Locate the cell with the specified text and output its (X, Y) center coordinate. 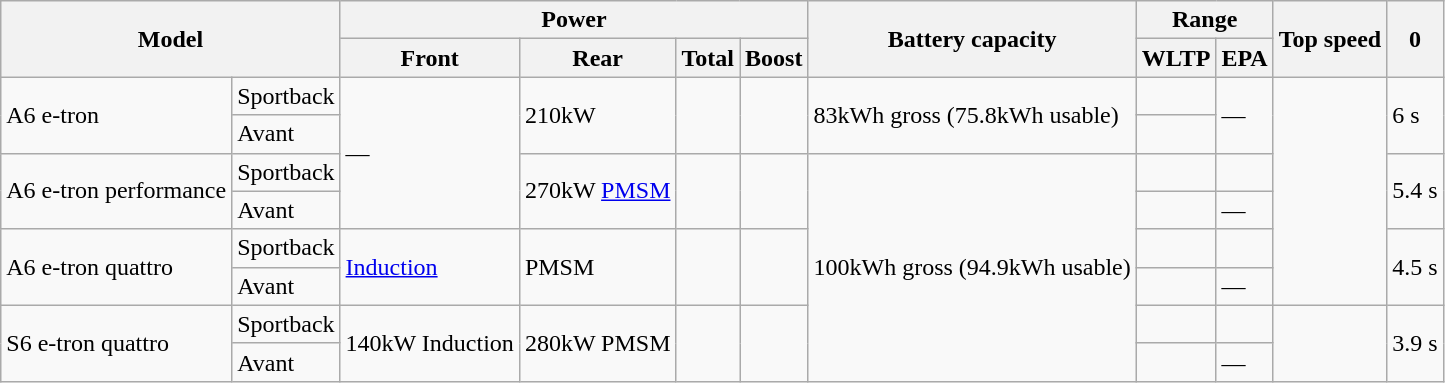
100kWh gross (94.9kWh usable) (972, 267)
83kWh gross (75.8kWh usable) (972, 115)
Range (1204, 20)
A6 e-tron (116, 115)
270kW PMSM (598, 191)
WLTP (1176, 58)
3.9 s (1415, 343)
Top speed (1330, 39)
6 s (1415, 115)
0 (1415, 39)
PMSM (598, 267)
Induction (430, 267)
210kW (598, 115)
280kW PMSM (598, 343)
Boost (774, 58)
5.4 s (1415, 191)
Power (574, 20)
EPA (1244, 58)
Front (430, 58)
A6 e-tron quattro (116, 267)
Rear (598, 58)
4.5 s (1415, 267)
140kW Induction (430, 343)
Total (708, 58)
Model (170, 39)
Battery capacity (972, 39)
S6 e-tron quattro (116, 343)
A6 e-tron performance (116, 191)
